Identify which cell holds the provided text, then report its (X, Y) central coordinate. 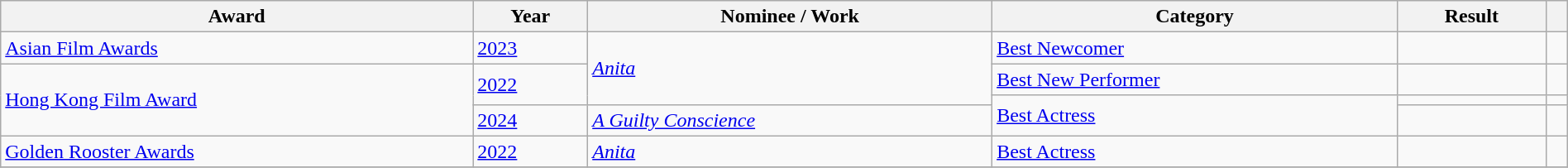
Year (531, 17)
2024 (531, 120)
Asian Film Awards (237, 48)
Best New Performer (1195, 79)
Award (237, 17)
Result (1471, 17)
Hong Kong Film Award (237, 99)
Category (1195, 17)
Nominee / Work (791, 17)
A Guilty Conscience (791, 120)
2023 (531, 48)
Best Newcomer (1195, 48)
Golden Rooster Awards (237, 151)
